Find where the given text appears and provide that cell's center as [x, y] coordinate. 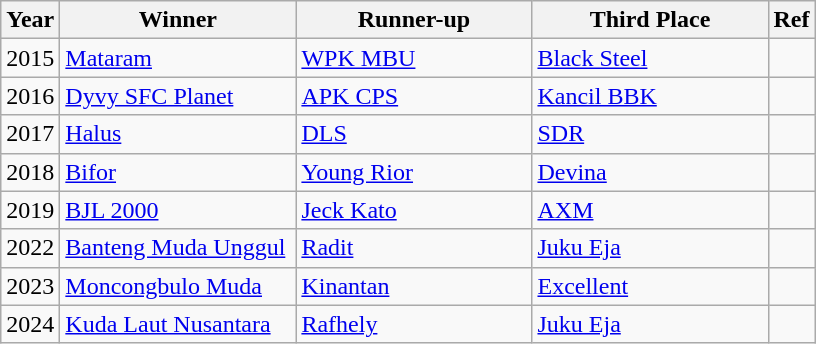
2022 [30, 248]
Year [30, 20]
APK CPS [414, 96]
Radit [414, 248]
2023 [30, 286]
Moncongbulo Muda [178, 286]
Kinantan [414, 286]
Mataram [178, 58]
2019 [30, 210]
DLS [414, 134]
2024 [30, 324]
Runner-up [414, 20]
Dyvy SFC Planet [178, 96]
2015 [30, 58]
Jeck Kato [414, 210]
2016 [30, 96]
Devina [650, 172]
2017 [30, 134]
Third Place [650, 20]
Kuda Laut Nusantara [178, 324]
SDR [650, 134]
AXM [650, 210]
Winner [178, 20]
Banteng Muda Unggul [178, 248]
Bifor [178, 172]
Kancil BBK [650, 96]
Rafhely [414, 324]
Excellent [650, 286]
2018 [30, 172]
Ref [792, 20]
Halus [178, 134]
WPK MBU [414, 58]
Black Steel [650, 58]
Young Rior [414, 172]
BJL 2000 [178, 210]
